Identify which cell holds the provided text, then report its [X, Y] central coordinate. 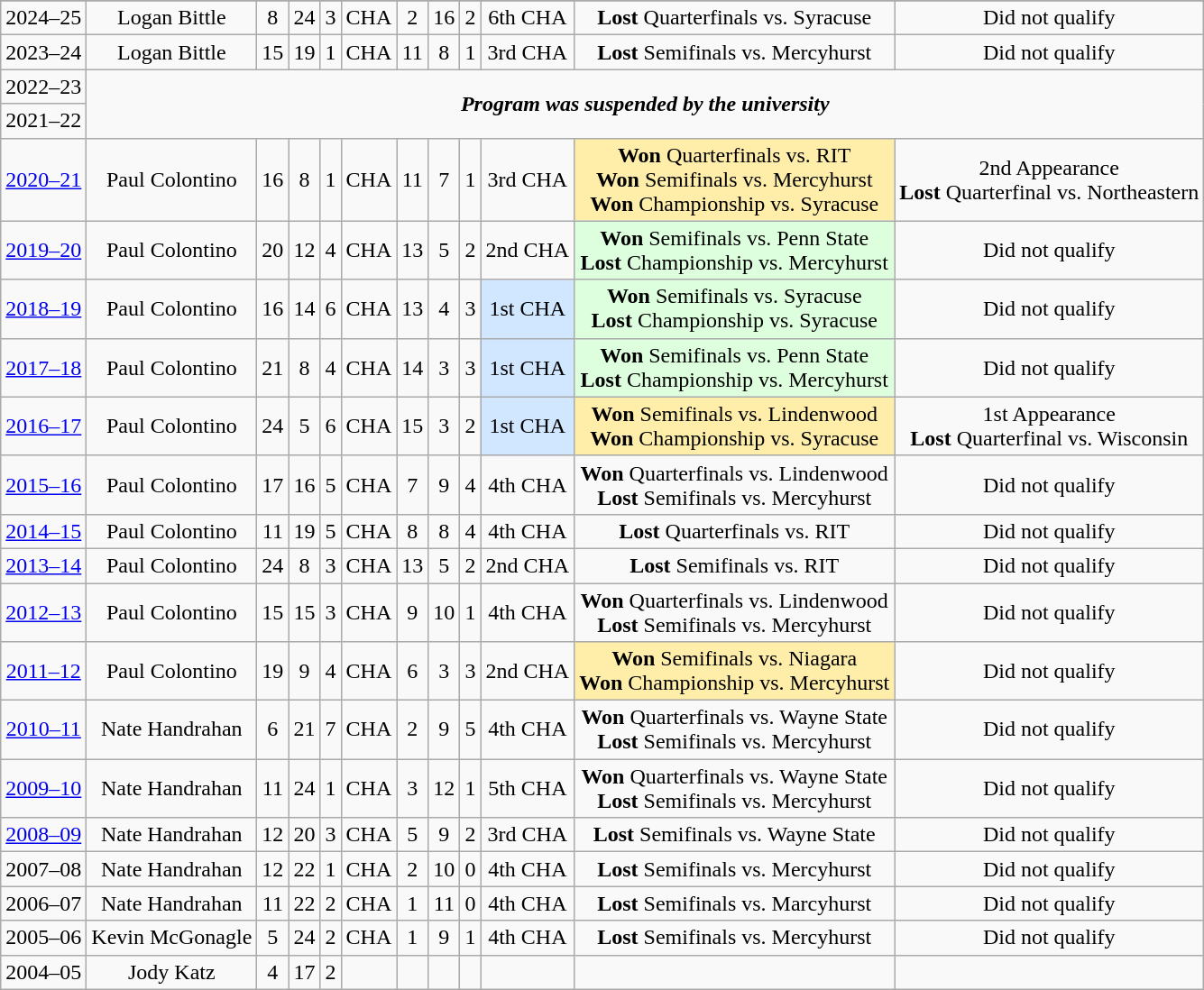
Won Quarterfinals vs. RIT Won Semifinals vs. Mercyhurst Won Championship vs. Syracuse [734, 179]
Lost Quarterfinals vs. Syracuse [734, 18]
2015–16 [43, 485]
2017–18 [43, 368]
Kevin McGonagle [171, 938]
2023–24 [43, 52]
5th CHA [528, 788]
2009–10 [43, 788]
Program was suspended by the university [646, 104]
2008–09 [43, 835]
Won Semifinals vs. Lindenwood Won Championship vs. Syracuse [734, 426]
2018–19 [43, 308]
2006–07 [43, 903]
2007–08 [43, 869]
Jody Katz [171, 972]
2nd Appearance Lost Quarterfinal vs. Northeastern [1050, 179]
Lost Quarterfinals vs. RIT [734, 531]
2024–25 [43, 18]
2005–06 [43, 938]
1st Appearance Lost Quarterfinal vs. Wisconsin [1050, 426]
Lost Semifinals vs. Wayne State [734, 835]
Lost Semifinals vs. Marcyhurst [734, 903]
Lost Semifinals vs. RIT [734, 565]
2019–20 [43, 251]
2013–14 [43, 565]
2022–23 [43, 87]
2012–13 [43, 611]
2004–05 [43, 972]
2011–12 [43, 671]
6th CHA [528, 18]
2010–11 [43, 730]
Won Semifinals vs. Niagara Won Championship vs. Mercyhurst [734, 671]
2014–15 [43, 531]
2016–17 [43, 426]
2020–21 [43, 179]
Won Semifinals vs. Syracuse Lost Championship vs. Syracuse [734, 308]
2021–22 [43, 121]
